Output the [X, Y] coordinate of the center of the cell containing the given text.  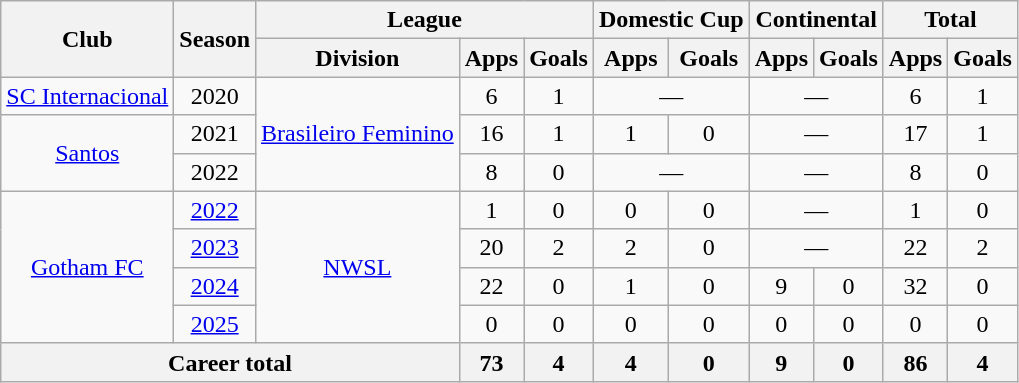
2025 [215, 324]
Brasileiro Feminino [358, 134]
2021 [215, 134]
League [425, 20]
16 [491, 134]
Gotham FC [88, 267]
20 [491, 248]
Continental [816, 20]
32 [915, 286]
Domestic Cup [671, 20]
2023 [215, 248]
SC Internacional [88, 96]
Santos [88, 153]
Career total [230, 362]
Division [358, 58]
Season [215, 39]
Total [950, 20]
73 [491, 362]
NWSL [358, 267]
17 [915, 134]
86 [915, 362]
Club [88, 39]
2024 [215, 286]
2020 [215, 96]
